Return the (X, Y) coordinate for the center point of the cell that contains the specified text.  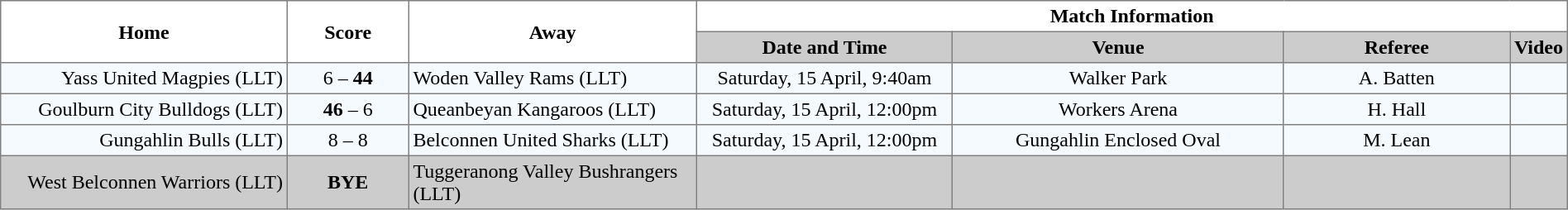
H. Hall (1397, 109)
BYE (347, 182)
Referee (1397, 47)
Tuggeranong Valley Bushrangers (LLT) (552, 182)
Gungahlin Enclosed Oval (1118, 141)
Gungahlin Bulls (LLT) (144, 141)
Workers Arena (1118, 109)
Saturday, 15 April, 9:40am (825, 79)
West Belconnen Warriors (LLT) (144, 182)
Match Information (1131, 17)
8 – 8 (347, 141)
Goulburn City Bulldogs (LLT) (144, 109)
Home (144, 31)
46 – 6 (347, 109)
Score (347, 31)
6 – 44 (347, 79)
Yass United Magpies (LLT) (144, 79)
Belconnen United Sharks (LLT) (552, 141)
Venue (1118, 47)
Video (1539, 47)
Woden Valley Rams (LLT) (552, 79)
Walker Park (1118, 79)
Queanbeyan Kangaroos (LLT) (552, 109)
Away (552, 31)
M. Lean (1397, 141)
Date and Time (825, 47)
A. Batten (1397, 79)
